For the text-containing cell, return its midpoint in [x, y] coordinate format. 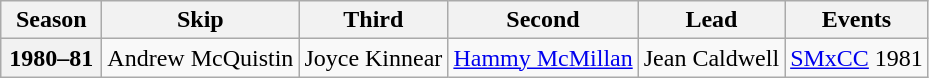
SMxCC 1981 [857, 58]
Andrew McQuistin [200, 58]
Jean Caldwell [711, 58]
Events [857, 20]
Third [374, 20]
Skip [200, 20]
Joyce Kinnear [374, 58]
1980–81 [52, 58]
Hammy McMillan [543, 58]
Season [52, 20]
Second [543, 20]
Lead [711, 20]
